Provide the (x, y) coordinate of the cell's center where the given text is located.  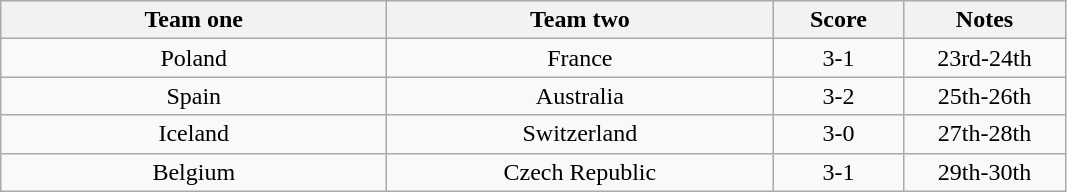
Notes (984, 20)
23rd-24th (984, 58)
3-0 (838, 134)
25th-26th (984, 96)
Switzerland (580, 134)
Australia (580, 96)
29th-30th (984, 172)
27th-28th (984, 134)
Spain (194, 96)
Iceland (194, 134)
Belgium (194, 172)
France (580, 58)
Czech Republic (580, 172)
Poland (194, 58)
Team one (194, 20)
Team two (580, 20)
3-2 (838, 96)
Score (838, 20)
